Output the [X, Y] coordinate of the center of the cell containing the given text.  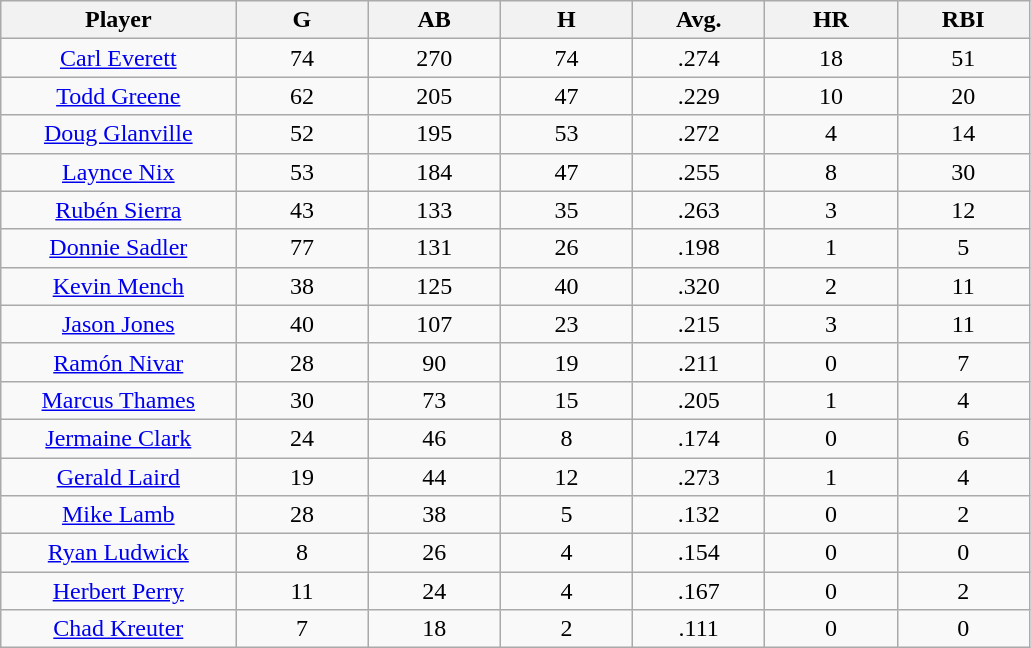
.272 [699, 134]
RBI [963, 20]
.174 [699, 438]
AB [434, 20]
131 [434, 248]
62 [302, 96]
Chad Kreuter [118, 629]
Todd Greene [118, 96]
125 [434, 286]
.132 [699, 515]
.263 [699, 210]
Jason Jones [118, 324]
133 [434, 210]
270 [434, 58]
.205 [699, 400]
Carl Everett [118, 58]
Herbert Perry [118, 591]
Player [118, 20]
184 [434, 172]
Kevin Mench [118, 286]
14 [963, 134]
46 [434, 438]
.215 [699, 324]
20 [963, 96]
.320 [699, 286]
10 [831, 96]
Avg. [699, 20]
77 [302, 248]
.229 [699, 96]
G [302, 20]
Mike Lamb [118, 515]
44 [434, 477]
.111 [699, 629]
90 [434, 362]
Marcus Thames [118, 400]
Rubén Sierra [118, 210]
Ryan Ludwick [118, 553]
Gerald Laird [118, 477]
Donnie Sadler [118, 248]
51 [963, 58]
Laynce Nix [118, 172]
.167 [699, 591]
HR [831, 20]
23 [566, 324]
6 [963, 438]
.255 [699, 172]
205 [434, 96]
H [566, 20]
107 [434, 324]
.274 [699, 58]
15 [566, 400]
Doug Glanville [118, 134]
35 [566, 210]
52 [302, 134]
.211 [699, 362]
73 [434, 400]
.273 [699, 477]
.154 [699, 553]
.198 [699, 248]
43 [302, 210]
Jermaine Clark [118, 438]
Ramón Nivar [118, 362]
195 [434, 134]
